Output the [x, y] coordinate of the center of the cell containing the given text.  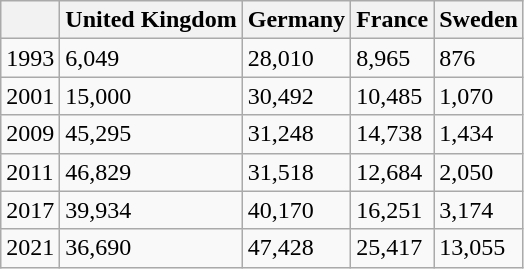
1,070 [479, 96]
16,251 [392, 210]
31,248 [296, 134]
31,518 [296, 172]
2021 [30, 248]
2001 [30, 96]
1993 [30, 58]
10,485 [392, 96]
France [392, 20]
39,934 [151, 210]
2017 [30, 210]
30,492 [296, 96]
2009 [30, 134]
2,050 [479, 172]
8,965 [392, 58]
1,434 [479, 134]
13,055 [479, 248]
40,170 [296, 210]
6,049 [151, 58]
876 [479, 58]
3,174 [479, 210]
46,829 [151, 172]
25,417 [392, 248]
15,000 [151, 96]
12,684 [392, 172]
Sweden [479, 20]
14,738 [392, 134]
36,690 [151, 248]
2011 [30, 172]
United Kingdom [151, 20]
47,428 [296, 248]
45,295 [151, 134]
Germany [296, 20]
28,010 [296, 58]
